Return [x, y] of the center of cell containing provided text 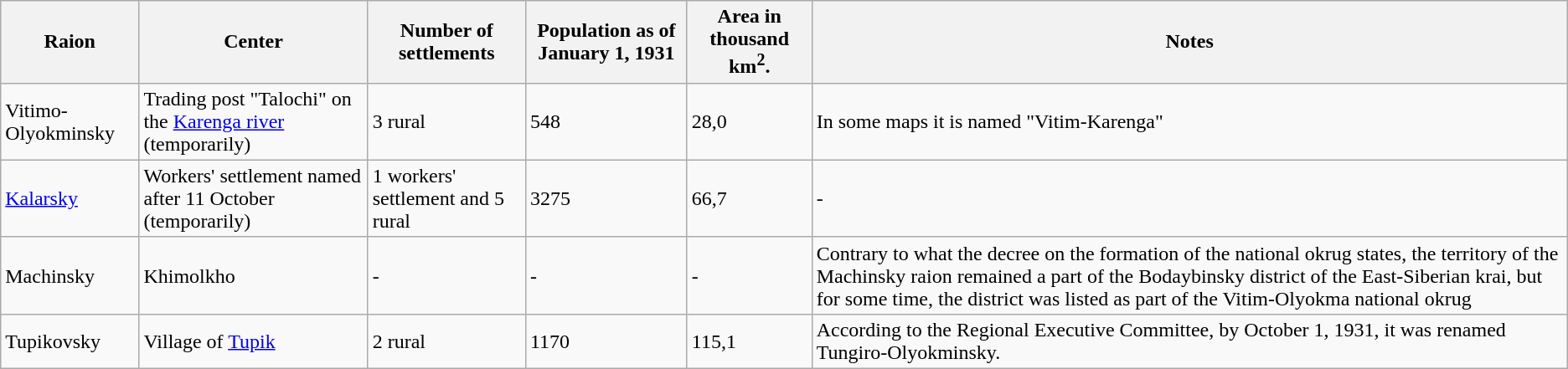
Population as of January 1, 1931 [606, 42]
548 [606, 121]
Trading post "Talochi" on the Karenga river (temporarily) [253, 121]
Center [253, 42]
2 rural [446, 341]
Machinsky [70, 275]
In some maps it is named "Vitim-Karenga" [1189, 121]
115,1 [749, 341]
66,7 [749, 198]
Number of settlements [446, 42]
Notes [1189, 42]
Area in thousand km2. [749, 42]
Workers' settlement named after 11 October (temporarily) [253, 198]
1170 [606, 341]
1 workers' settlement and 5 rural [446, 198]
Vitimo-Olyokminsky [70, 121]
Raion [70, 42]
Khimolkho [253, 275]
According to the Regional Executive Committee, by October 1, 1931, it was renamed Tungiro-Olyokminsky. [1189, 341]
3275 [606, 198]
Village of Tupik [253, 341]
Tupikovsky [70, 341]
28,0 [749, 121]
3 rural [446, 121]
Kalarsky [70, 198]
